Provide the [x, y] coordinate of the cell's center where the given text is located.  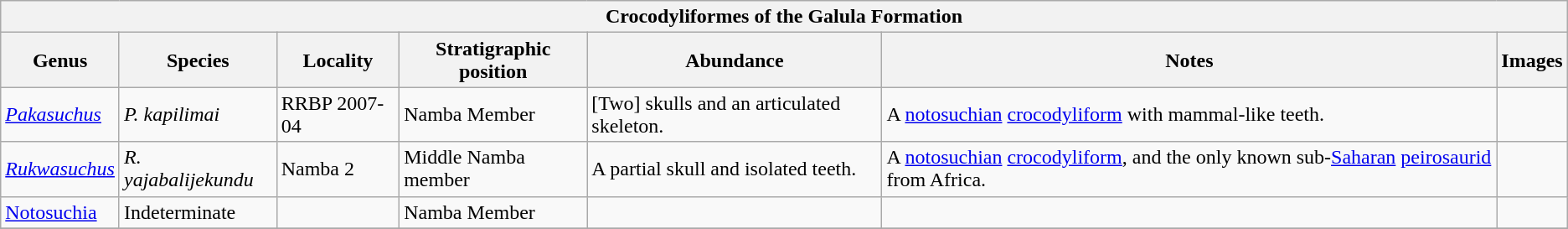
Crocodyliformes of the Galula Formation [784, 17]
Notosuchia [60, 212]
A notosuchian crocodyliform with mammal-like teeth. [1189, 114]
A partial skull and isolated teeth. [735, 169]
Namba 2 [338, 169]
A notosuchian crocodyliform, and the only known sub-Saharan peirosaurid from Africa. [1189, 169]
Notes [1189, 60]
P. kapilimai [198, 114]
Species [198, 60]
RRBP 2007-04 [338, 114]
Middle Namba member [493, 169]
Images [1532, 60]
Genus [60, 60]
Stratigraphic position [493, 60]
Indeterminate [198, 212]
Locality [338, 60]
Rukwasuchus [60, 169]
Abundance [735, 60]
Pakasuchus [60, 114]
[Two] skulls and an articulated skeleton. [735, 114]
R. yajabalijekundu [198, 169]
